Return [x, y] of the center of cell containing provided text 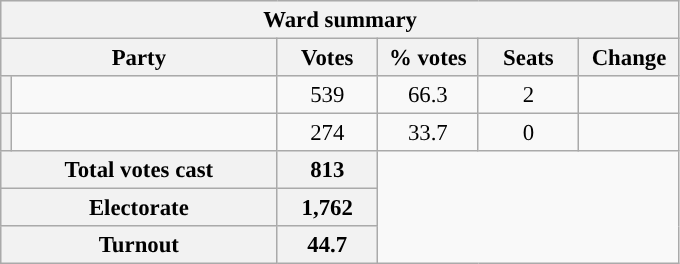
Votes [328, 58]
2 [528, 95]
Total votes cast [139, 170]
1,762 [328, 208]
33.7 [428, 133]
66.3 [428, 95]
44.7 [328, 245]
813 [328, 170]
Turnout [139, 245]
Change [630, 58]
274 [328, 133]
Ward summary [340, 20]
Party [139, 58]
% votes [428, 58]
Electorate [139, 208]
0 [528, 133]
539 [328, 95]
Seats [528, 58]
